Determine the [x, y] coordinate at the center of the cell enclosing the given text.  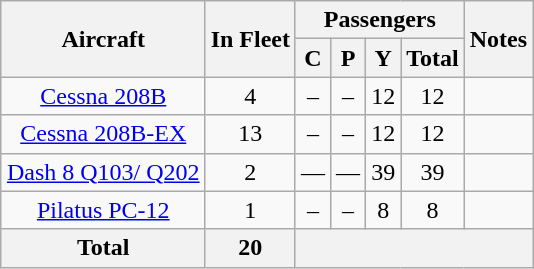
Passengers [380, 20]
In Fleet [250, 39]
4 [250, 96]
13 [250, 134]
1 [250, 210]
Pilatus PC-12 [103, 210]
Notes [498, 39]
Cessna 208B-EX [103, 134]
P [348, 58]
20 [250, 248]
2 [250, 172]
Dash 8 Q103/ Q202 [103, 172]
C [312, 58]
Cessna 208B [103, 96]
Aircraft [103, 39]
Y [384, 58]
